Determine the (x, y) coordinate at the center of the cell enclosing the given text.  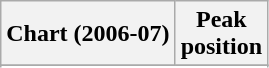
Chart (2006-07) (88, 34)
Peakposition (221, 34)
